Return (x, y) of the center of cell containing provided text 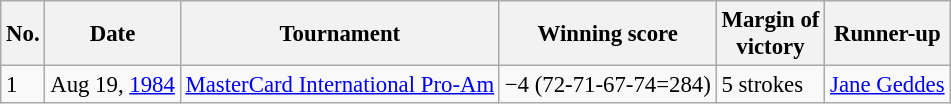
5 strokes (770, 85)
Tournament (340, 34)
No. (23, 34)
Aug 19, 1984 (112, 85)
MasterCard International Pro-Am (340, 85)
Winning score (608, 34)
Margin ofvictory (770, 34)
Date (112, 34)
1 (23, 85)
Runner-up (888, 34)
−4 (72-71-67-74=284) (608, 85)
Jane Geddes (888, 85)
